Locate the cell with the specified text and output its (X, Y) center coordinate. 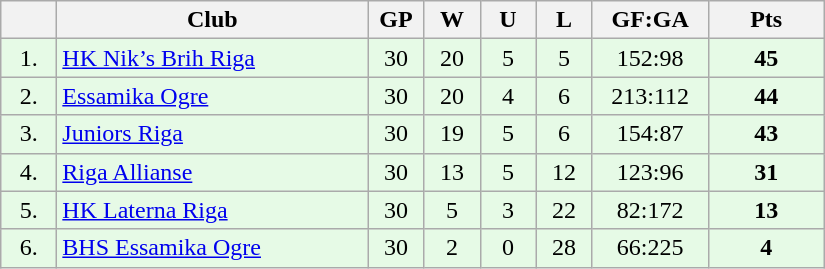
4. (29, 172)
213:112 (650, 96)
5. (29, 210)
2 (452, 248)
1. (29, 58)
12 (564, 172)
Riga Allianse (212, 172)
66:225 (650, 248)
HK Nik’s Brih Riga (212, 58)
W (452, 20)
BHS Essamika Ogre (212, 248)
31 (766, 172)
28 (564, 248)
Club (212, 20)
HK Laterna Riga (212, 210)
44 (766, 96)
22 (564, 210)
GF:GA (650, 20)
0 (508, 248)
19 (452, 134)
3. (29, 134)
Pts (766, 20)
L (564, 20)
154:87 (650, 134)
2. (29, 96)
43 (766, 134)
152:98 (650, 58)
45 (766, 58)
3 (508, 210)
U (508, 20)
82:172 (650, 210)
GP (396, 20)
123:96 (650, 172)
Juniors Riga (212, 134)
Essamika Ogre (212, 96)
6. (29, 248)
